Extract the (X, Y) coordinate from the center of the cell holding the provided text.  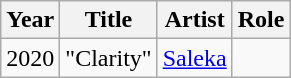
Year (30, 20)
Title (108, 20)
Role (261, 20)
Saleka (194, 58)
2020 (30, 58)
Artist (194, 20)
"Clarity" (108, 58)
